Determine the (X, Y) coordinate at the center of the cell enclosing the given text.  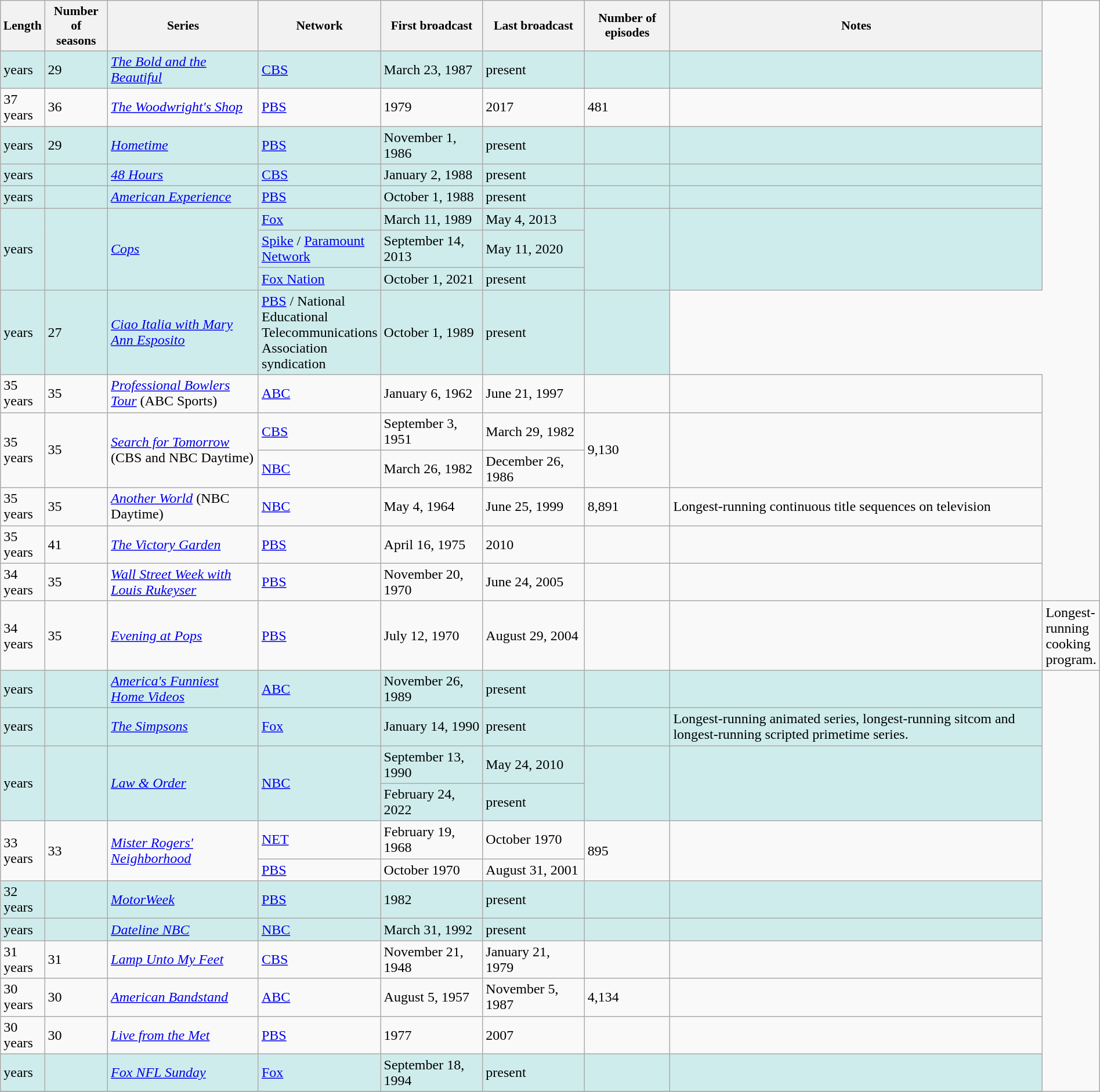
September 14, 2013 (432, 249)
Last broadcast (534, 26)
Fox Nation (319, 279)
November 1, 1986 (432, 145)
The Victory Garden (183, 544)
September 13, 1990 (432, 764)
41 (77, 544)
June 21, 1997 (534, 393)
Another World (NBC Daytime) (183, 507)
Professional Bowlers Tour (ABC Sports) (183, 393)
January 21, 1979 (534, 959)
December 26, 1986 (534, 469)
June 25, 1999 (534, 507)
9,130 (627, 450)
1977 (432, 1035)
895 (627, 851)
Length (23, 26)
January 14, 1990 (432, 726)
1982 (432, 900)
NET (319, 840)
The Simpsons (183, 726)
Live from the Met (183, 1035)
1979 (432, 107)
August 5, 1957 (432, 997)
27 (77, 332)
America's Funniest Home Videos (183, 689)
November 20, 1970 (432, 582)
4,134 (627, 997)
May 4, 2013 (534, 219)
Notes (856, 26)
June 24, 2005 (534, 582)
August 29, 2004 (534, 636)
May 4, 1964 (432, 507)
January 2, 1988 (432, 175)
36 (77, 107)
2017 (534, 107)
September 18, 1994 (432, 1073)
First broadcast (432, 26)
Hometime (183, 145)
31 (77, 959)
March 11, 1989 (432, 219)
March 26, 1982 (432, 469)
March 29, 1982 (534, 431)
31 years (23, 959)
March 23, 1987 (432, 70)
August 31, 2001 (534, 870)
Fox NFL Sunday (183, 1073)
May 24, 2010 (534, 764)
2010 (534, 544)
Number ofepisodes (627, 26)
Wall Street Week with Louis Rukeyser (183, 582)
Series (183, 26)
March 31, 1992 (432, 930)
481 (627, 107)
Evening at Pops (183, 636)
Mister Rogers' Neighborhood (183, 851)
33 years (23, 851)
July 12, 1970 (432, 636)
37 years (23, 107)
May 11, 2020 (534, 249)
48 Hours (183, 175)
November 21, 1948 (432, 959)
8,891 (627, 507)
The Woodwright's Shop (183, 107)
January 6, 1962 (432, 393)
Number ofseasons (77, 26)
October 1, 1988 (432, 197)
Cops (183, 249)
Longest-running animated series, longest-running sitcom and longest-running scripted primetime series. (856, 726)
32 years (23, 900)
33 (77, 851)
PBS / National Educational Telecommunications Association syndication (319, 332)
November 26, 1989 (432, 689)
April 16, 1975 (432, 544)
February 24, 2022 (432, 803)
October 1, 1989 (432, 332)
MotorWeek (183, 900)
November 5, 1987 (534, 997)
Law & Order (183, 783)
The Bold and the Beautiful (183, 70)
Longest-running cooking program. (1071, 636)
American Bandstand (183, 997)
Network (319, 26)
Lamp Unto My Feet (183, 959)
February 19, 1968 (432, 840)
Ciao Italia with Mary Ann Esposito (183, 332)
October 1, 2021 (432, 279)
Longest-running continuous title sequences on television (856, 507)
September 3, 1951 (432, 431)
Spike / Paramount Network (319, 249)
Dateline NBC (183, 930)
Search for Tomorrow (CBS and NBC Daytime) (183, 450)
2007 (534, 1035)
American Experience (183, 197)
